Provide the [x, y] coordinate of the cell's center where the given text is located.  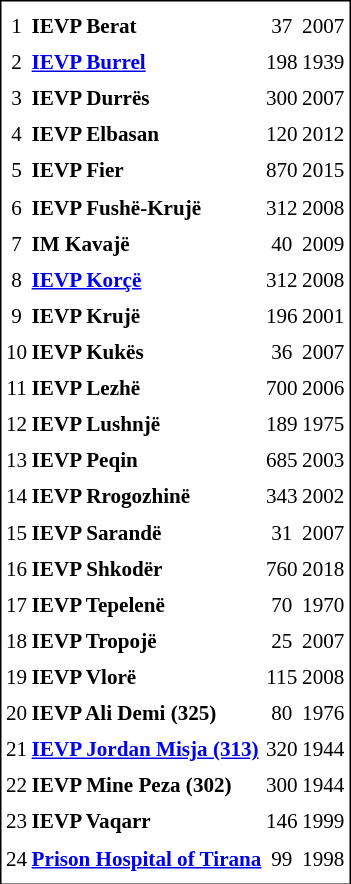
5 [16, 171]
IEVP Lezhë [147, 388]
15 [16, 533]
685 [282, 460]
12 [16, 424]
IEVP Vaqarr [147, 822]
19 [16, 677]
20 [16, 714]
IEVP Lushnjë [147, 424]
11 [16, 388]
7 [16, 243]
13 [16, 460]
2018 [323, 569]
25 [282, 641]
31 [282, 533]
1970 [323, 605]
146 [282, 822]
17 [16, 605]
IEVP Vlorë [147, 677]
IEVP Kukës [147, 352]
IEVP Krujë [147, 316]
2009 [323, 243]
343 [282, 497]
6 [16, 207]
70 [282, 605]
18 [16, 641]
1975 [323, 424]
IEVP Elbasan [147, 135]
IM Kavajë [147, 243]
1998 [323, 858]
IEVP Tropojë [147, 641]
870 [282, 171]
1999 [323, 822]
99 [282, 858]
1976 [323, 714]
IEVP Burrel [147, 63]
IEVP Korçë [147, 280]
16 [16, 569]
22 [16, 786]
2002 [323, 497]
10 [16, 352]
IEVP Sarandë [147, 533]
2 [16, 63]
1 [16, 26]
IEVP Shkodër [147, 569]
Prison Hospital of Tirana [147, 858]
4 [16, 135]
14 [16, 497]
196 [282, 316]
2003 [323, 460]
2012 [323, 135]
198 [282, 63]
80 [282, 714]
2001 [323, 316]
IEVP Mine Peza (302) [147, 786]
IEVP Rrogozhinë [147, 497]
3 [16, 99]
IEVP Jordan Misja (313) [147, 750]
40 [282, 243]
IEVP Ali Demi (325) [147, 714]
IEVP Fier [147, 171]
120 [282, 135]
115 [282, 677]
IEVP Durrës [147, 99]
36 [282, 352]
189 [282, 424]
9 [16, 316]
24 [16, 858]
8 [16, 280]
700 [282, 388]
1939 [323, 63]
IEVP Tepelenë [147, 605]
IEVP Peqin [147, 460]
IEVP Fushë-Krujë [147, 207]
IEVP Berat [147, 26]
2006 [323, 388]
2015 [323, 171]
37 [282, 26]
320 [282, 750]
23 [16, 822]
21 [16, 750]
760 [282, 569]
